Capture the cell that displays the provided text and extract its [x, y] central coordinate. 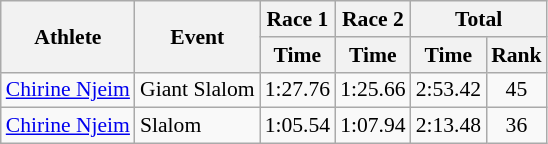
Athlete [68, 36]
Slalom [198, 126]
45 [516, 90]
Rank [516, 55]
1:07.94 [372, 126]
36 [516, 126]
Race 1 [298, 19]
1:05.54 [298, 126]
2:13.48 [448, 126]
Giant Slalom [198, 90]
1:25.66 [372, 90]
Total [479, 19]
Event [198, 36]
Race 2 [372, 19]
2:53.42 [448, 90]
1:27.76 [298, 90]
